Return [x, y] of the center of cell containing provided text 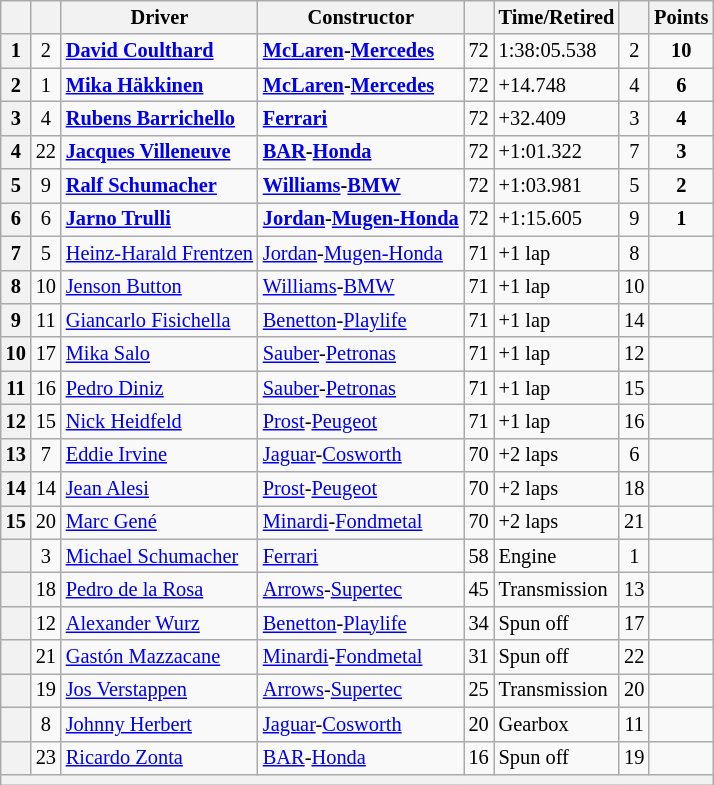
Jos Verstappen [160, 690]
Jarno Trulli [160, 219]
Time/Retired [557, 17]
Michael Schumacher [160, 556]
25 [479, 690]
+14.748 [557, 85]
Mika Salo [160, 354]
+32.409 [557, 118]
Eddie Irvine [160, 455]
David Coulthard [160, 51]
23 [46, 758]
Ralf Schumacher [160, 186]
Jean Alesi [160, 489]
58 [479, 556]
Engine [557, 556]
Jacques Villeneuve [160, 152]
Constructor [361, 17]
Pedro de la Rosa [160, 589]
Marc Gené [160, 522]
1:38:05.538 [557, 51]
Johnny Herbert [160, 724]
Ricardo Zonta [160, 758]
Gearbox [557, 724]
Alexander Wurz [160, 623]
31 [479, 657]
Heinz-Harald Frentzen [160, 253]
34 [479, 623]
45 [479, 589]
Jenson Button [160, 287]
Driver [160, 17]
Pedro Diniz [160, 388]
Giancarlo Fisichella [160, 320]
Mika Häkkinen [160, 85]
+1:15.605 [557, 219]
+1:01.322 [557, 152]
Points [681, 17]
Rubens Barrichello [160, 118]
+1:03.981 [557, 186]
Nick Heidfeld [160, 421]
Gastón Mazzacane [160, 657]
